Return (x, y) of the center of cell containing provided text 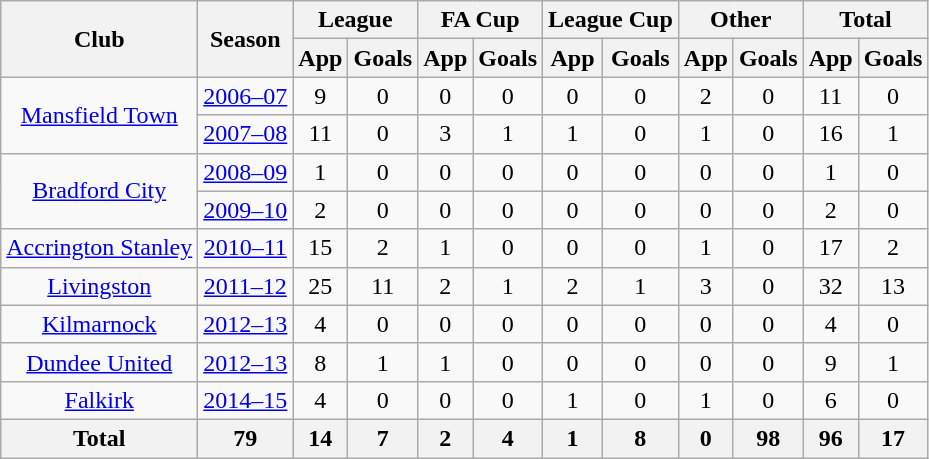
2010–11 (246, 248)
League Cup (611, 20)
13 (893, 286)
Bradford City (100, 191)
16 (830, 134)
Accrington Stanley (100, 248)
96 (830, 438)
FA Cup (480, 20)
Falkirk (100, 400)
32 (830, 286)
7 (383, 438)
Mansfield Town (100, 115)
Other (740, 20)
79 (246, 438)
2009–10 (246, 210)
6 (830, 400)
14 (320, 438)
25 (320, 286)
Season (246, 39)
2008–09 (246, 172)
2007–08 (246, 134)
2014–15 (246, 400)
Club (100, 39)
2011–12 (246, 286)
Dundee United (100, 362)
2006–07 (246, 96)
98 (768, 438)
15 (320, 248)
League (356, 20)
Livingston (100, 286)
Kilmarnock (100, 324)
